Identify which cell holds the provided text, then report its (x, y) central coordinate. 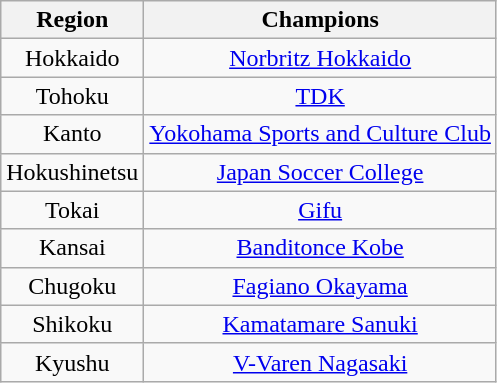
Gifu (320, 210)
TDK (320, 96)
Norbritz Hokkaido (320, 58)
Champions (320, 20)
Tohoku (72, 96)
Kanto (72, 134)
Shikoku (72, 324)
V-Varen Nagasaki (320, 362)
Tokai (72, 210)
Region (72, 20)
Japan Soccer College (320, 172)
Chugoku (72, 286)
Banditonce Kobe (320, 248)
Kamatamare Sanuki (320, 324)
Fagiano Okayama (320, 286)
Hokushinetsu (72, 172)
Hokkaido (72, 58)
Kansai (72, 248)
Kyushu (72, 362)
Yokohama Sports and Culture Club (320, 134)
